Capture the cell that displays the provided text and extract its [X, Y] central coordinate. 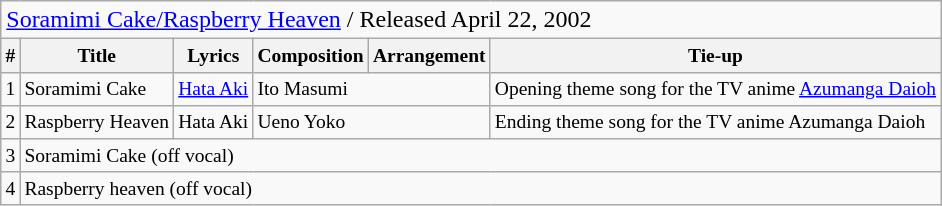
1 [10, 88]
# [10, 56]
Soramimi Cake [97, 88]
Tie-up [715, 56]
Ending theme song for the TV anime Azumanga Daioh [715, 122]
Ueno Yoko [372, 122]
Lyrics [214, 56]
Soramimi Cake (off vocal) [480, 156]
4 [10, 188]
2 [10, 122]
Raspberry heaven (off vocal) [480, 188]
Title [97, 56]
3 [10, 156]
Composition [310, 56]
Soramimi Cake/Raspberry Heaven / Released April 22, 2002 [471, 20]
Opening theme song for the TV anime Azumanga Daioh [715, 88]
Raspberry Heaven [97, 122]
Ito Masumi [372, 88]
Arrangement [429, 56]
